Determine the (x, y) coordinate at the center of the cell enclosing the given text.  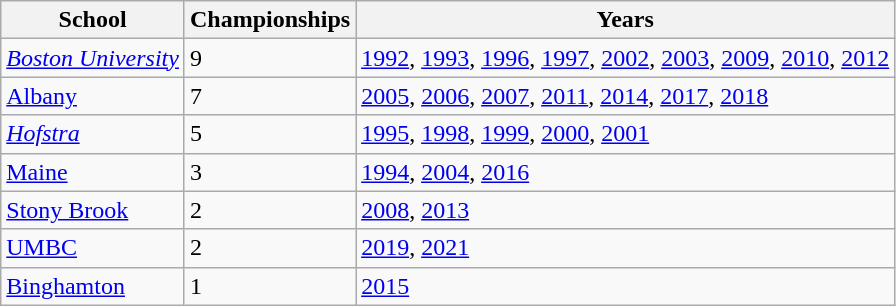
Boston University (93, 58)
Years (626, 20)
7 (270, 96)
UMBC (93, 248)
Hofstra (93, 134)
Championships (270, 20)
1995, 1998, 1999, 2000, 2001 (626, 134)
1994, 2004, 2016 (626, 172)
5 (270, 134)
2015 (626, 286)
2019, 2021 (626, 248)
Binghamton (93, 286)
1992, 1993, 1996, 1997, 2002, 2003, 2009, 2010, 2012 (626, 58)
School (93, 20)
3 (270, 172)
1 (270, 286)
Stony Brook (93, 210)
Maine (93, 172)
2008, 2013 (626, 210)
2005, 2006, 2007, 2011, 2014, 2017, 2018 (626, 96)
Albany (93, 96)
9 (270, 58)
